Locate the cell with the specified text and output its (X, Y) center coordinate. 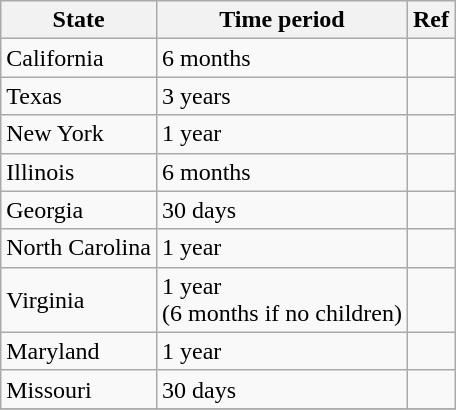
Texas (79, 96)
California (79, 58)
Virginia (79, 300)
North Carolina (79, 248)
3 years (282, 96)
State (79, 20)
Illinois (79, 172)
Maryland (79, 351)
Ref (430, 20)
Time period (282, 20)
Georgia (79, 210)
Missouri (79, 389)
1 year (6 months if no children) (282, 300)
New York (79, 134)
